Pinpoint the cell where the given text exists, returning its (X, Y) midpoint coordinate. 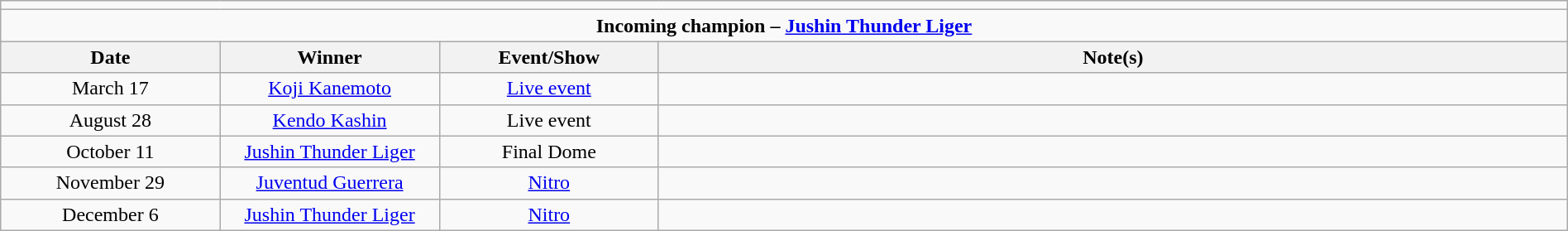
Event/Show (549, 57)
October 11 (111, 152)
Koji Kanemoto (329, 89)
August 28 (111, 120)
Date (111, 57)
Note(s) (1113, 57)
Winner (329, 57)
Kendo Kashin (329, 120)
December 6 (111, 214)
March 17 (111, 89)
November 29 (111, 183)
Juventud Guerrera (329, 183)
Final Dome (549, 152)
Incoming champion – Jushin Thunder Liger (784, 26)
